Search for the cell housing the specified text and yield its [X, Y] center coordinate. 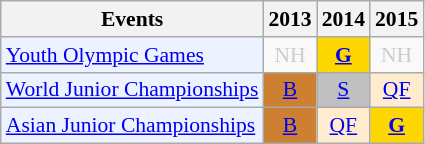
2013 [290, 19]
2015 [396, 19]
World Junior Championships [132, 90]
Youth Olympic Games [132, 55]
2014 [344, 19]
Events [132, 19]
S [344, 90]
Asian Junior Championships [132, 126]
